Search for the cell housing the specified text and yield its (X, Y) center coordinate. 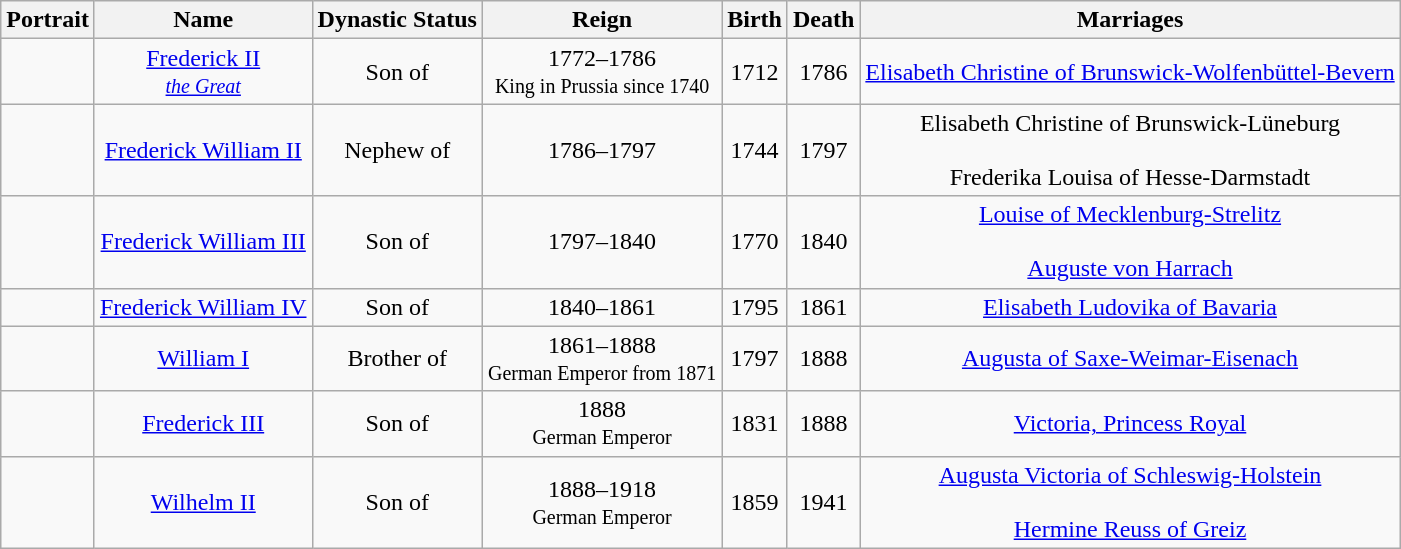
Wilhelm II (203, 502)
1786–1797 (602, 150)
Brother of (397, 358)
Dynastic Status (397, 20)
1831 (755, 424)
Frederick William III (203, 242)
Louise of Mecklenburg-StrelitzAuguste von Harrach (1130, 242)
Frederick III (203, 424)
1840 (823, 242)
Nephew of (397, 150)
1888–1918German Emperor (602, 502)
1797–1840 (602, 242)
Frederick William II (203, 150)
Elisabeth Ludovika of Bavaria (1130, 307)
Portrait (48, 20)
1840–1861 (602, 307)
Victoria, Princess Royal (1130, 424)
Marriages (1130, 20)
1786 (823, 72)
1772–1786King in Prussia since 1740 (602, 72)
1795 (755, 307)
Frederick William IV (203, 307)
William I (203, 358)
Elisabeth Christine of Brunswick-Wolfenbüttel-Bevern (1130, 72)
1744 (755, 150)
Augusta Victoria of Schleswig-HolsteinHermine Reuss of Greiz (1130, 502)
1770 (755, 242)
1861 (823, 307)
1712 (755, 72)
Frederick IIthe Great (203, 72)
1941 (823, 502)
1859 (755, 502)
Augusta of Saxe-Weimar-Eisenach (1130, 358)
Death (823, 20)
1888German Emperor (602, 424)
Elisabeth Christine of Brunswick-LüneburgFrederika Louisa of Hesse-Darmstadt (1130, 150)
Name (203, 20)
Birth (755, 20)
Reign (602, 20)
1861–1888German Emperor from 1871 (602, 358)
